Provide the (x, y) coordinate of the cell's center where the given text is located.  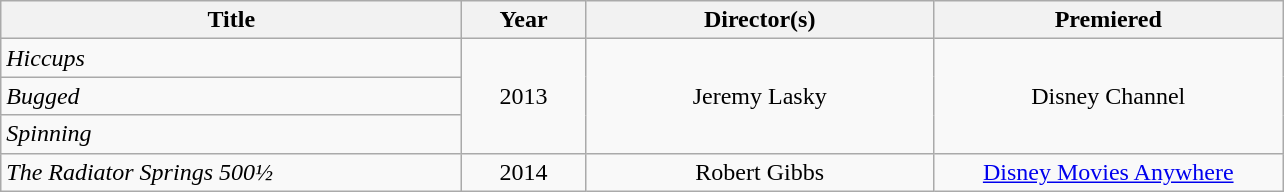
Disney Channel (1108, 96)
Title (232, 20)
Spinning (232, 134)
Hiccups (232, 58)
Robert Gibbs (760, 172)
2014 (524, 172)
Jeremy Lasky (760, 96)
The Radiator Springs 500½ (232, 172)
Director(s) (760, 20)
Disney Movies Anywhere (1108, 172)
Year (524, 20)
Bugged (232, 96)
Premiered (1108, 20)
2013 (524, 96)
